Capture the cell that displays the provided text and extract its [x, y] central coordinate. 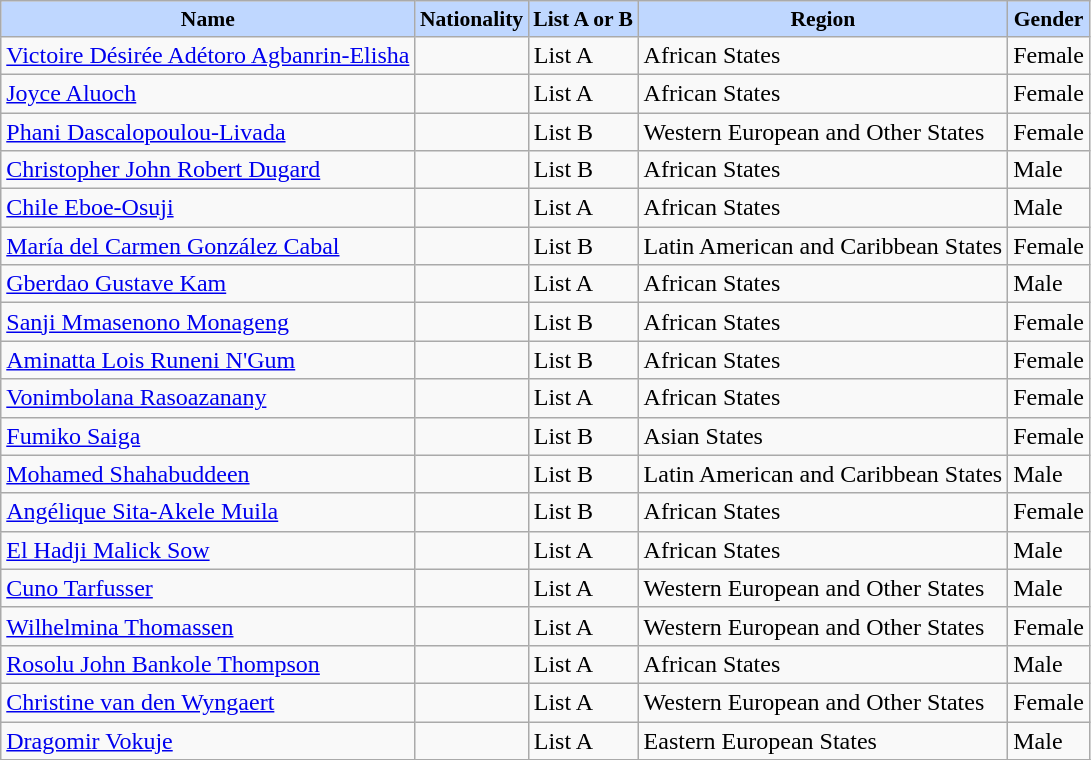
Christine van den Wyngaert [208, 702]
Vonimbolana Rasoazanany [208, 398]
Phani Dascalopoulou-Livada [208, 131]
Eastern European States [823, 741]
Nationality [472, 19]
Mohamed Shahabuddeen [208, 474]
Gberdao Gustave Kam [208, 284]
Gender [1049, 19]
Joyce Aluoch [208, 93]
Wilhelmina Thomassen [208, 626]
Chile Eboe-Osuji [208, 208]
Fumiko Saiga [208, 436]
Sanji Mmasenono Monageng [208, 322]
Region [823, 19]
Aminatta Lois Runeni N'Gum [208, 360]
Asian States [823, 436]
El Hadji Malick Sow [208, 550]
List A or B [583, 19]
Victoire Désirée Adétoro Agbanrin-Elisha [208, 55]
Cuno Tarfusser [208, 588]
Christopher John Robert Dugard [208, 170]
Angélique Sita-Akele Muila [208, 512]
Rosolu John Bankole Thompson [208, 664]
Name [208, 19]
María del Carmen González Cabal [208, 246]
Dragomir Vokuje [208, 741]
